Scan for the cell matching the given text and deliver its [x, y] coordinate at center. 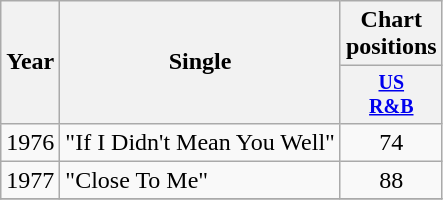
Chart positions [391, 34]
"If I Didn't Mean You Well" [200, 142]
USR&B [391, 94]
Year [30, 62]
"Close To Me" [200, 180]
74 [391, 142]
88 [391, 180]
Single [200, 62]
1976 [30, 142]
1977 [30, 180]
